Find where the given text appears and provide that cell's center as [x, y] coordinate. 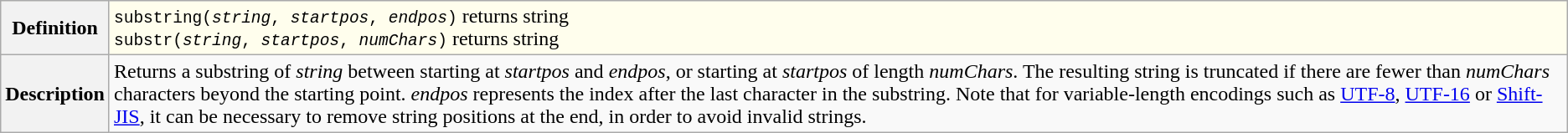
Description [55, 94]
Definition [55, 28]
substring(string, startpos, endpos) returns stringsubstr(string, startpos, numChars) returns string [838, 28]
